Scan for the cell matching the given text and deliver its (x, y) coordinate at center. 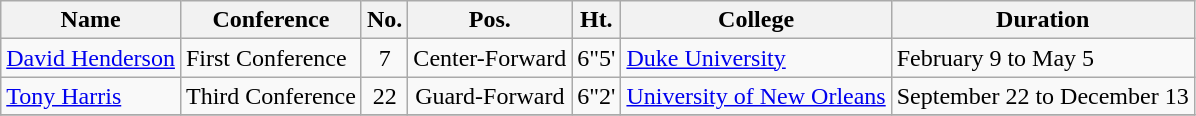
Conference (270, 20)
7 (384, 58)
6"5' (596, 58)
Third Conference (270, 96)
22 (384, 96)
Name (91, 20)
Tony Harris (91, 96)
David Henderson (91, 58)
February 9 to May 5 (1042, 58)
First Conference (270, 58)
6"2' (596, 96)
Pos. (490, 20)
Center-Forward (490, 58)
Duke University (756, 58)
September 22 to December 13 (1042, 96)
University of New Orleans (756, 96)
No. (384, 20)
Ht. (596, 20)
College (756, 20)
Duration (1042, 20)
Guard-Forward (490, 96)
